Capture the cell that displays the provided text and extract its (x, y) central coordinate. 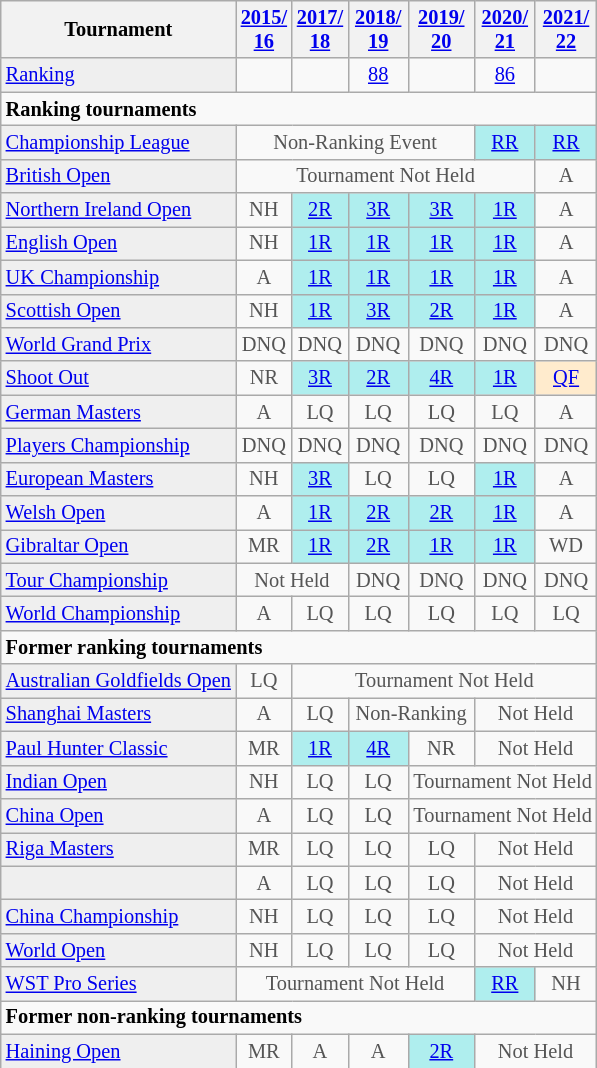
2019/20 (441, 29)
Shoot Out (118, 378)
Championship League (118, 142)
Former ranking tournaments (299, 647)
European Masters (118, 479)
British Open (118, 176)
Tour Championship (118, 580)
2018/19 (378, 29)
2017/18 (320, 29)
WST Pro Series (118, 984)
UK Championship (118, 277)
Riga Masters (118, 849)
Paul Hunter Classic (118, 748)
WD (566, 546)
2020/21 (504, 29)
World Grand Prix (118, 344)
Ranking (118, 75)
2015/16 (264, 29)
Gibraltar Open (118, 546)
Ranking tournaments (299, 109)
Tournament (118, 29)
Scottish Open (118, 311)
Indian Open (118, 782)
China Championship (118, 916)
Players Championship (118, 445)
Non-Ranking Event (355, 142)
Non-Ranking (411, 714)
Welsh Open (118, 513)
German Masters (118, 412)
Haining Open (118, 1051)
English Open (118, 243)
QF (566, 378)
World Open (118, 950)
China Open (118, 815)
88 (378, 75)
Former non-ranking tournaments (299, 1017)
Shanghai Masters (118, 714)
Australian Goldfields Open (118, 681)
World Championship (118, 613)
86 (504, 75)
Northern Ireland Open (118, 210)
2021/22 (566, 29)
